Identify which cell holds the provided text, then report its (X, Y) central coordinate. 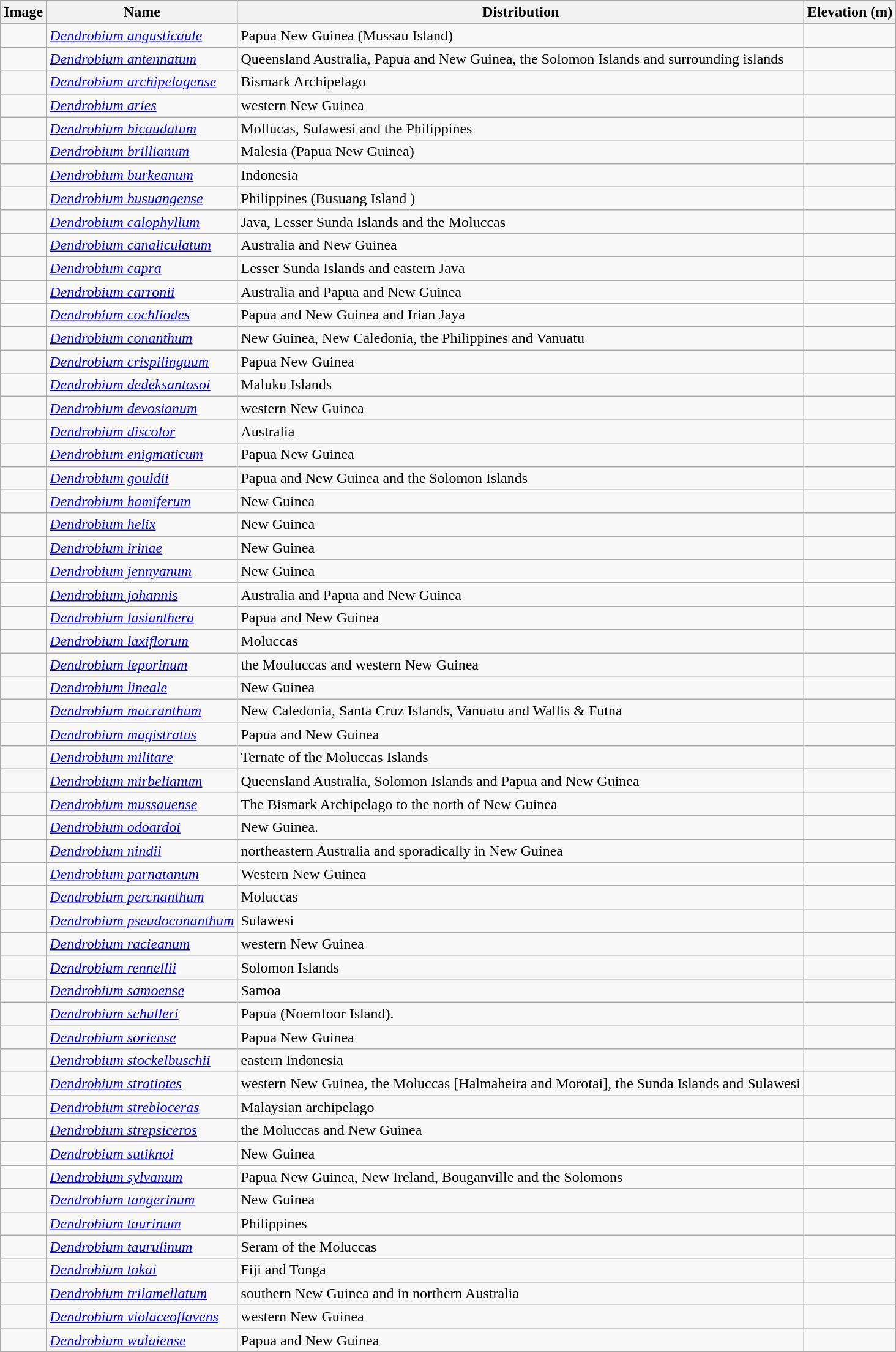
Dendrobium conanthum (142, 338)
southern New Guinea and in northern Australia (520, 1293)
Australia (520, 431)
Dendrobium parnatanum (142, 874)
Elevation (m) (849, 12)
Papua (Noemfoor Island). (520, 1014)
Dendrobium brillianum (142, 152)
Dendrobium sylvanum (142, 1177)
Dendrobium busuangense (142, 198)
Philippines (520, 1223)
Dendrobium dedeksantosoi (142, 385)
Dendrobium helix (142, 525)
Dendrobium trilamellatum (142, 1293)
New Guinea, New Caledonia, the Philippines and Vanuatu (520, 338)
Maluku Islands (520, 385)
Indonesia (520, 175)
New Guinea. (520, 827)
western New Guinea, the Moluccas [Halmaheira and Morotai], the Sunda Islands and Sulawesi (520, 1084)
Queensland Australia, Solomon Islands and Papua and New Guinea (520, 781)
Name (142, 12)
Dendrobium lasianthera (142, 618)
Dendrobium stockelbuschii (142, 1061)
Dendrobium lineale (142, 688)
Dendrobium strepsiceros (142, 1130)
Mollucas, Sulawesi and the Philippines (520, 129)
Dendrobium schulleri (142, 1014)
Dendrobium nindii (142, 851)
Distribution (520, 12)
Dendrobium mirbelianum (142, 781)
Dendrobium macranthum (142, 711)
Dendrobium antennatum (142, 59)
Dendrobium hamiferum (142, 501)
Lesser Sunda Islands and eastern Java (520, 268)
Dendrobium mussauense (142, 804)
Image (23, 12)
Dendrobium angusticaule (142, 35)
Dendrobium laxiflorum (142, 641)
Dendrobium gouldii (142, 478)
Dendrobium carronii (142, 292)
Dendrobium burkeanum (142, 175)
eastern Indonesia (520, 1061)
Dendrobium irinae (142, 548)
Dendrobium sutiknoi (142, 1154)
Dendrobium jennyanum (142, 571)
Dendrobium enigmaticum (142, 455)
Dendrobium archipelagense (142, 82)
Bismark Archipelago (520, 82)
Dendrobium militare (142, 758)
Dendrobium samoense (142, 990)
Dendrobium leporinum (142, 664)
Dendrobium devosianum (142, 408)
Dendrobium rennellii (142, 967)
Dendrobium tangerinum (142, 1200)
Dendrobium magistratus (142, 734)
Dendrobium crispilinguum (142, 362)
Papua and New Guinea and the Solomon Islands (520, 478)
the Mouluccas and western New Guinea (520, 664)
Dendrobium percnanthum (142, 897)
Dendrobium bicaudatum (142, 129)
Dendrobium odoardoi (142, 827)
Malesia (Papua New Guinea) (520, 152)
Samoa (520, 990)
Dendrobium soriense (142, 1037)
Dendrobium aries (142, 105)
Dendrobium wulaiense (142, 1340)
Dendrobium tokai (142, 1270)
Papua and New Guinea and Irian Jaya (520, 315)
Dendrobium johannis (142, 594)
Dendrobium capra (142, 268)
northeastern Australia and sporadically in New Guinea (520, 851)
Papua New Guinea, New Ireland, Bouganville and the Solomons (520, 1177)
Seram of the Moluccas (520, 1247)
Dendrobium stratiotes (142, 1084)
Dendrobium canaliculatum (142, 245)
Australia and New Guinea (520, 245)
Western New Guinea (520, 874)
Fiji and Tonga (520, 1270)
The Bismark Archipelago to the north of New Guinea (520, 804)
Malaysian archipelago (520, 1107)
New Caledonia, Santa Cruz Islands, Vanuatu and Wallis & Futna (520, 711)
Ternate of the Moluccas Islands (520, 758)
Dendrobium taurinum (142, 1223)
Java, Lesser Sunda Islands and the Moluccas (520, 222)
Dendrobium pseudoconanthum (142, 921)
Dendrobium racieanum (142, 944)
Philippines (Busuang Island ) (520, 198)
Dendrobium cochliodes (142, 315)
Sulawesi (520, 921)
Dendrobium taurulinum (142, 1247)
Dendrobium discolor (142, 431)
Dendrobium strebloceras (142, 1107)
the Moluccas and New Guinea (520, 1130)
Dendrobium violaceoflavens (142, 1317)
Papua New Guinea (Mussau Island) (520, 35)
Queensland Australia, Papua and New Guinea, the Solomon Islands and surrounding islands (520, 59)
Solomon Islands (520, 967)
Dendrobium calophyllum (142, 222)
